Pinpoint the cell where the given text exists, returning its (X, Y) midpoint coordinate. 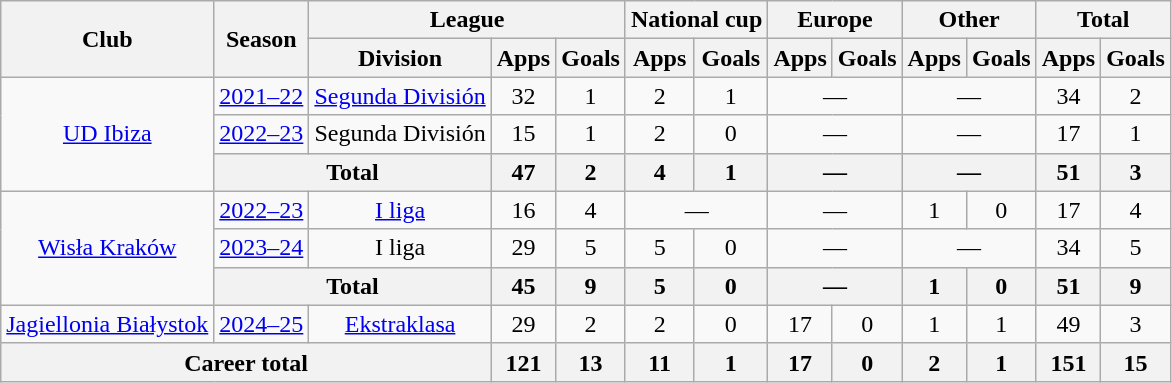
Other (969, 20)
2021–22 (262, 96)
2024–25 (262, 324)
16 (523, 210)
11 (659, 362)
49 (1068, 324)
Jagiellonia Białystok (108, 324)
45 (523, 286)
2023–24 (262, 248)
National cup (696, 20)
13 (591, 362)
Season (262, 39)
Europe (835, 20)
UD Ibiza (108, 134)
Wisła Kraków (108, 248)
121 (523, 362)
League (468, 20)
151 (1068, 362)
47 (523, 172)
Club (108, 39)
Division (400, 58)
32 (523, 96)
Career total (246, 362)
Ekstraklasa (400, 324)
